Extract the (x, y) coordinate from the center of the cell holding the provided text.  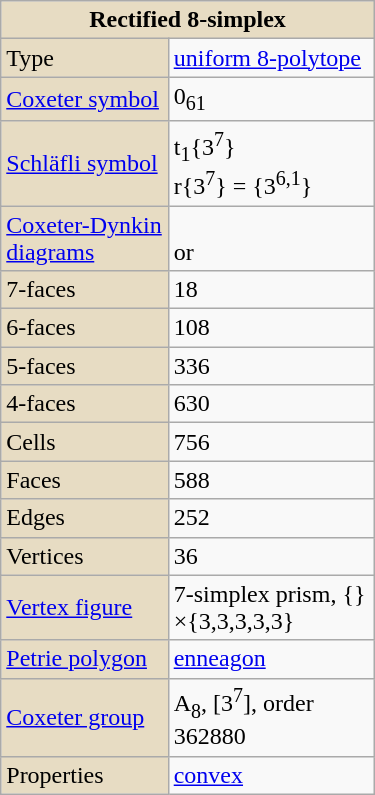
061 (271, 99)
336 (271, 366)
uniform 8-polytope (271, 58)
36 (271, 556)
252 (271, 518)
Properties (84, 775)
7-simplex prism, {}×{3,3,3,3,3} (271, 608)
Coxeter group (84, 717)
Petrie polygon (84, 659)
A8, [37], order 362880 (271, 717)
Vertex figure (84, 608)
4-faces (84, 404)
Edges (84, 518)
Coxeter-Dynkin diagrams (84, 238)
7-faces (84, 290)
convex (271, 775)
630 (271, 404)
Faces (84, 480)
Schläfli symbol (84, 163)
t1{37}r{37} = {36,1} (271, 163)
6-faces (84, 328)
Coxeter symbol (84, 99)
enneagon (271, 659)
18 (271, 290)
Cells (84, 442)
756 (271, 442)
Vertices (84, 556)
588 (271, 480)
5-faces (84, 366)
Rectified 8-simplex (188, 20)
108 (271, 328)
Type (84, 58)
or (271, 238)
